Identify which cell holds the provided text, then report its [X, Y] central coordinate. 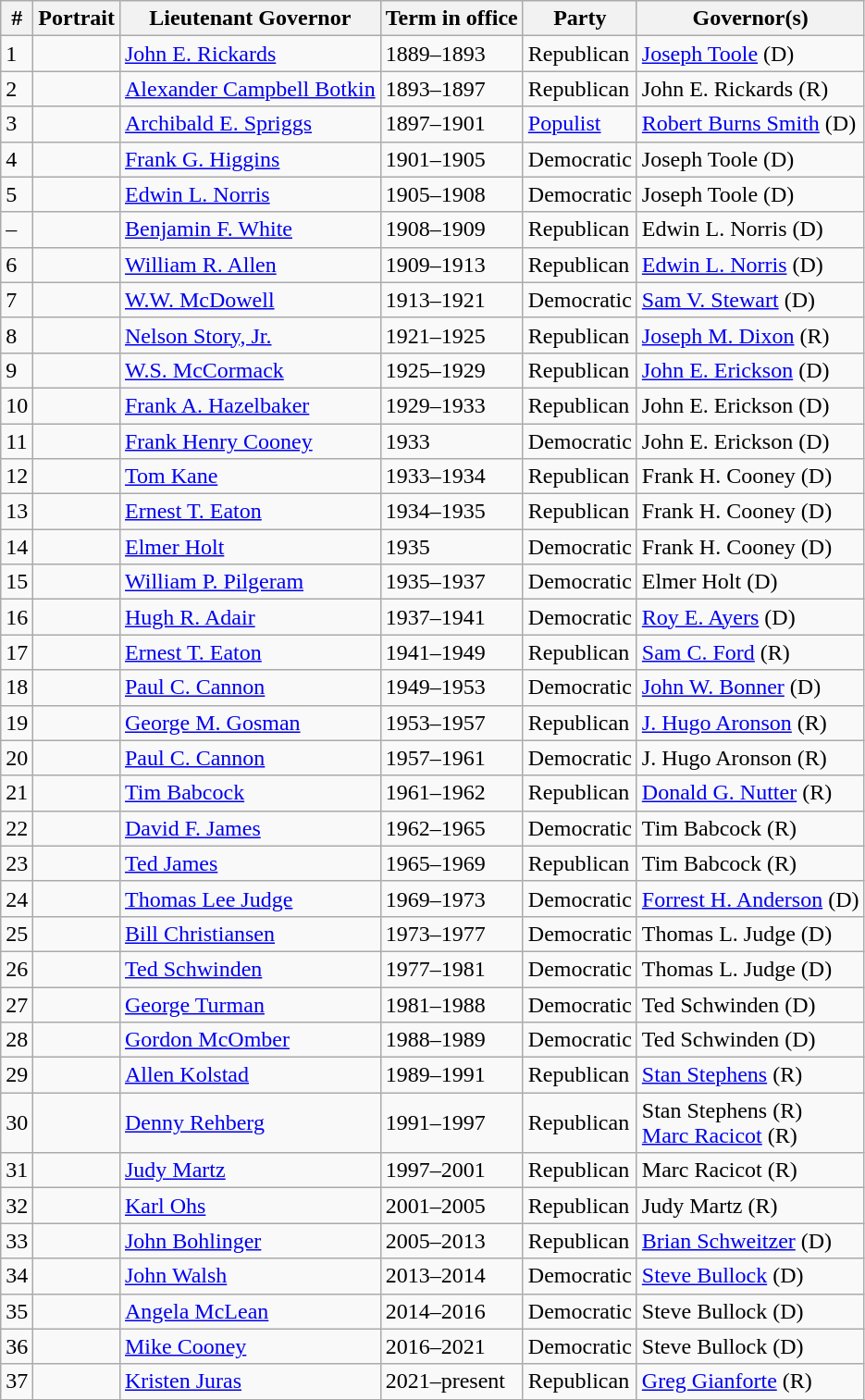
John Bohlinger [250, 1241]
Joseph M. Dixon (R) [750, 335]
Brian Schweitzer (D) [750, 1241]
Lieutenant Governor [250, 19]
Bill Christiansen [250, 934]
Angela McLean [250, 1311]
Forrest H. Anderson (D) [750, 898]
1908–1909 [451, 229]
1933 [451, 441]
Karl Ohs [250, 1206]
8 [17, 335]
21 [17, 793]
22 [17, 828]
12 [17, 477]
Donald G. Nutter (R) [750, 793]
Term in office [451, 19]
2 [17, 89]
1953–1957 [451, 723]
George M. Gosman [250, 723]
23 [17, 863]
26 [17, 969]
35 [17, 1311]
# [17, 19]
W.S. McCormack [250, 370]
1934–1935 [451, 512]
Elmer Holt (D) [750, 582]
1991–1997 [451, 1123]
Ted Schwinden [250, 969]
1925–1929 [451, 370]
19 [17, 723]
Archibald E. Spriggs [250, 124]
1949–1953 [451, 688]
14 [17, 547]
– [17, 229]
Denny Rehberg [250, 1123]
Judy Martz [250, 1171]
Tom Kane [250, 477]
1961–1962 [451, 793]
1957–1961 [451, 758]
1 [17, 54]
1933–1934 [451, 477]
36 [17, 1346]
Ted James [250, 863]
Party [579, 19]
Greg Gianforte (R) [750, 1381]
1929–1933 [451, 405]
5 [17, 194]
20 [17, 758]
Mike Cooney [250, 1346]
Stan Stephens (R)Marc Racicot (R) [750, 1123]
Kristen Juras [250, 1381]
W.W. McDowell [250, 300]
Benjamin F. White [250, 229]
Edwin L. Norris [250, 194]
2021–present [451, 1381]
7 [17, 300]
24 [17, 898]
34 [17, 1276]
13 [17, 512]
1901–1905 [451, 159]
1897–1901 [451, 124]
Allen Kolstad [250, 1075]
1988–1989 [451, 1040]
6 [17, 265]
Marc Racicot (R) [750, 1171]
Frank Henry Cooney [250, 441]
2013–2014 [451, 1276]
3 [17, 124]
Robert Burns Smith (D) [750, 124]
31 [17, 1171]
37 [17, 1381]
11 [17, 441]
28 [17, 1040]
10 [17, 405]
1935–1937 [451, 582]
Sam C. Ford (R) [750, 652]
30 [17, 1123]
1973–1977 [451, 934]
Alexander Campbell Botkin [250, 89]
1981–1988 [451, 1004]
1921–1925 [451, 335]
1989–1991 [451, 1075]
15 [17, 582]
17 [17, 652]
25 [17, 934]
4 [17, 159]
1962–1965 [451, 828]
1977–1981 [451, 969]
Nelson Story, Jr. [250, 335]
Stan Stephens (R) [750, 1075]
Elmer Holt [250, 547]
32 [17, 1206]
Thomas Lee Judge [250, 898]
2001–2005 [451, 1206]
Governor(s) [750, 19]
Hugh R. Adair [250, 617]
16 [17, 617]
1913–1921 [451, 300]
David F. James [250, 828]
Sam V. Stewart (D) [750, 300]
1965–1969 [451, 863]
1889–1893 [451, 54]
1997–2001 [451, 1171]
1909–1913 [451, 265]
2016–2021 [451, 1346]
John Walsh [250, 1276]
George Turman [250, 1004]
2014–2016 [451, 1311]
John E. Rickards (R) [750, 89]
33 [17, 1241]
Roy E. Ayers (D) [750, 617]
1937–1941 [451, 617]
1941–1949 [451, 652]
2005–2013 [451, 1241]
William P. Pilgeram [250, 582]
Judy Martz (R) [750, 1206]
18 [17, 688]
9 [17, 370]
1969–1973 [451, 898]
1905–1908 [451, 194]
1935 [451, 547]
Gordon McOmber [250, 1040]
John E. Rickards [250, 54]
1893–1897 [451, 89]
Frank G. Higgins [250, 159]
Frank A. Hazelbaker [250, 405]
William R. Allen [250, 265]
29 [17, 1075]
27 [17, 1004]
Populist [579, 124]
Tim Babcock [250, 793]
Portrait [77, 19]
John W. Bonner (D) [750, 688]
